From the cell containing the given text, extract its center point as (X, Y) coordinate. 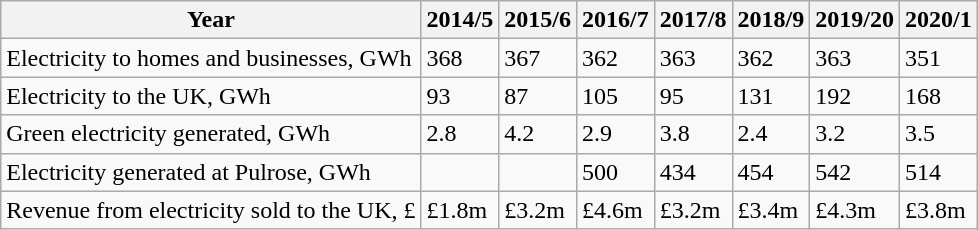
Green electricity generated, GWh (211, 134)
£3.8m (938, 210)
2016/7 (616, 20)
87 (538, 96)
514 (938, 172)
£4.3m (855, 210)
Year (211, 20)
192 (855, 96)
2.8 (460, 134)
351 (938, 58)
2017/8 (693, 20)
2014/5 (460, 20)
2020/1 (938, 20)
2.4 (771, 134)
3.8 (693, 134)
93 (460, 96)
105 (616, 96)
3.5 (938, 134)
500 (616, 172)
2019/20 (855, 20)
542 (855, 172)
95 (693, 96)
168 (938, 96)
2.9 (616, 134)
Electricity to the UK, GWh (211, 96)
Electricity generated at Pulrose, GWh (211, 172)
2018/9 (771, 20)
434 (693, 172)
Electricity to homes and businesses, GWh (211, 58)
£1.8m (460, 210)
Revenue from electricity sold to the UK, £ (211, 210)
368 (460, 58)
£3.4m (771, 210)
367 (538, 58)
3.2 (855, 134)
454 (771, 172)
2015/6 (538, 20)
4.2 (538, 134)
£4.6m (616, 210)
131 (771, 96)
